Pinpoint the cell where the given text exists, returning its (X, Y) midpoint coordinate. 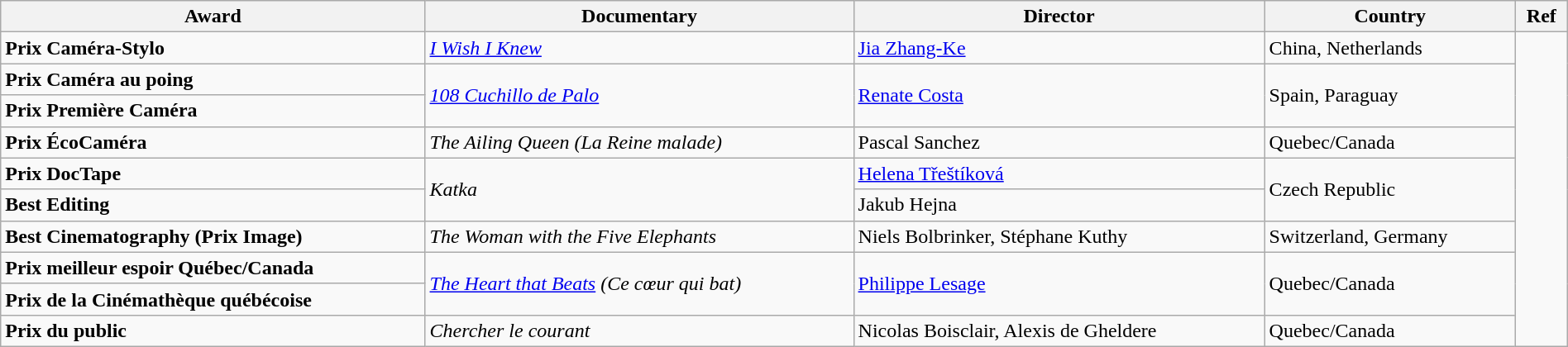
Prix meilleur espoir Québec/Canada (213, 268)
Helena Třeštíková (1059, 173)
Prix Première Caméra (213, 111)
Philippe Lesage (1059, 283)
Prix Caméra-Stylo (213, 48)
Jakub Hejna (1059, 205)
The Heart that Beats (Ce cœur qui bat) (639, 283)
Prix du public (213, 330)
Prix DocTape (213, 173)
Spain, Paraguay (1389, 95)
Country (1389, 17)
Jia Zhang-Ke (1059, 48)
Best Editing (213, 205)
The Woman with the Five Elephants (639, 236)
The Ailing Queen (La Reine malade) (639, 142)
Prix Caméra au poing (213, 79)
Czech Republic (1389, 189)
Pascal Sanchez (1059, 142)
Prix de la Cinémathèque québécoise (213, 299)
Switzerland, Germany (1389, 236)
Documentary (639, 17)
Ref (1542, 17)
China, Netherlands (1389, 48)
Chercher le courant (639, 330)
I Wish I Knew (639, 48)
Best Cinematography (Prix Image) (213, 236)
Renate Costa (1059, 95)
Nicolas Boisclair, Alexis de Gheldere (1059, 330)
Director (1059, 17)
Niels Bolbrinker, Stéphane Kuthy (1059, 236)
Award (213, 17)
Prix ÉcoCaméra (213, 142)
108 Cuchillo de Palo (639, 95)
Katka (639, 189)
